Find where the given text appears and provide that cell's center as (X, Y) coordinate. 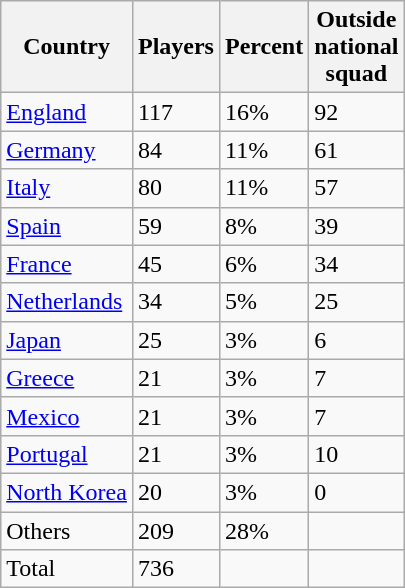
Percent (264, 47)
Spain (67, 226)
8% (264, 226)
Total (67, 569)
Germany (67, 150)
France (67, 264)
Players (176, 47)
39 (356, 226)
Portugal (67, 454)
16% (264, 112)
0 (356, 492)
6% (264, 264)
20 (176, 492)
117 (176, 112)
England (67, 112)
28% (264, 531)
84 (176, 150)
Others (67, 531)
North Korea (67, 492)
45 (176, 264)
80 (176, 188)
92 (356, 112)
209 (176, 531)
Netherlands (67, 302)
6 (356, 340)
59 (176, 226)
736 (176, 569)
57 (356, 188)
10 (356, 454)
Japan (67, 340)
Mexico (67, 416)
Outside national squad (356, 47)
5% (264, 302)
61 (356, 150)
Greece (67, 378)
Italy (67, 188)
Country (67, 47)
